Pinpoint the cell where the given text exists, returning its [X, Y] midpoint coordinate. 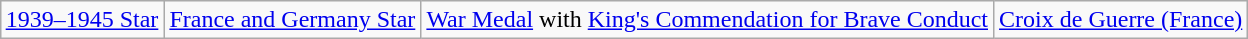
War Medal with King's Commendation for Brave Conduct [708, 20]
France and Germany Star [292, 20]
Croix de Guerre (France) [1121, 20]
1939–1945 Star [82, 20]
